Detect which cell encompasses the target text, then output its (X, Y) center coordinate. 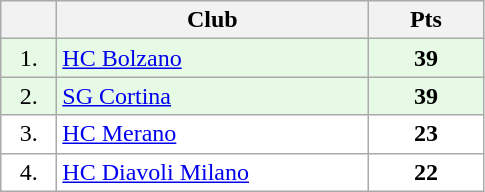
4. (29, 172)
Pts (426, 20)
2. (29, 96)
HC Bolzano (212, 58)
23 (426, 134)
1. (29, 58)
HC Diavoli Milano (212, 172)
Club (212, 20)
SG Cortina (212, 96)
HC Merano (212, 134)
22 (426, 172)
3. (29, 134)
